Extract the (X, Y) coordinate from the center of the cell holding the provided text.  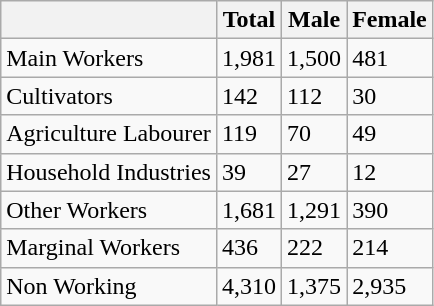
1,375 (314, 286)
Household Industries (109, 172)
Other Workers (109, 210)
1,291 (314, 210)
Total (248, 20)
112 (314, 96)
436 (248, 248)
Main Workers (109, 58)
1,981 (248, 58)
70 (314, 134)
Agriculture Labourer (109, 134)
Male (314, 20)
142 (248, 96)
214 (390, 248)
49 (390, 134)
Cultivators (109, 96)
Non Working (109, 286)
390 (390, 210)
119 (248, 134)
4,310 (248, 286)
Female (390, 20)
2,935 (390, 286)
39 (248, 172)
222 (314, 248)
30 (390, 96)
1,681 (248, 210)
1,500 (314, 58)
27 (314, 172)
Marginal Workers (109, 248)
481 (390, 58)
12 (390, 172)
